Detect which cell encompasses the target text, then output its [X, Y] center coordinate. 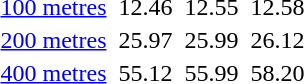
25.99 [212, 40]
25.97 [146, 40]
